Provide the (x, y) coordinate of the cell's center where the given text is located.  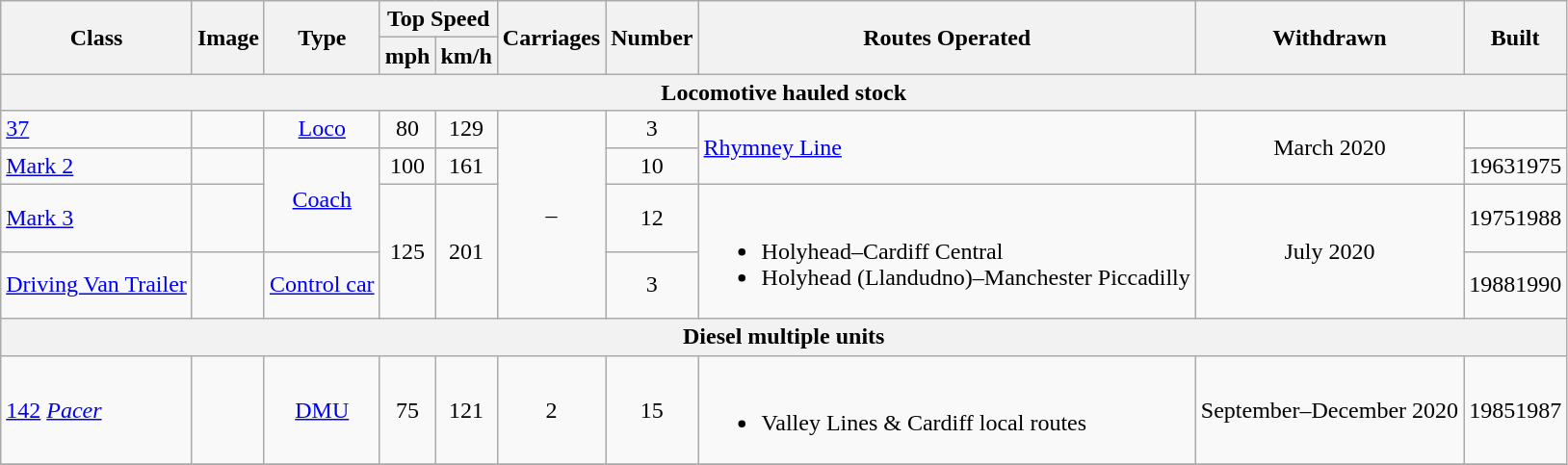
80 (407, 129)
100 (407, 166)
Image (227, 38)
Valley Lines & Cardiff local routes (947, 410)
Routes Operated (947, 38)
Holyhead–Cardiff CentralHolyhead (Llandudno)–Manchester Piccadilly (947, 251)
Mark 2 (96, 166)
19881990 (1516, 285)
Rhymney Line (947, 147)
Top Speed (438, 19)
161 (466, 166)
19851987 (1516, 410)
Class (96, 38)
37 (96, 129)
Locomotive hauled stock (784, 92)
Built (1516, 38)
75 (407, 410)
Control car (322, 285)
2 (551, 410)
142 Pacer (96, 410)
Number (652, 38)
km/h (466, 56)
DMU (322, 410)
July 2020 (1329, 251)
March 2020 (1329, 147)
10 (652, 166)
121 (466, 410)
Carriages (551, 38)
Driving Van Trailer (96, 285)
Diesel multiple units (784, 337)
Mark 3 (96, 218)
Loco (322, 129)
Coach (322, 199)
12 (652, 218)
19631975 (1516, 166)
19751988 (1516, 218)
– (551, 215)
Withdrawn (1329, 38)
129 (466, 129)
Type (322, 38)
September–December 2020 (1329, 410)
mph (407, 56)
15 (652, 410)
125 (407, 251)
201 (466, 251)
